Locate the cell with the specified text and output its (x, y) center coordinate. 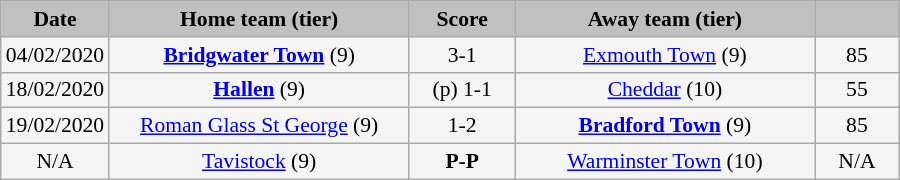
Hallen (9) (259, 90)
Date (55, 19)
(p) 1-1 (462, 90)
Warminster Town (10) (664, 162)
1-2 (462, 126)
19/02/2020 (55, 126)
04/02/2020 (55, 55)
Home team (tier) (259, 19)
Score (462, 19)
Exmouth Town (9) (664, 55)
3-1 (462, 55)
18/02/2020 (55, 90)
Cheddar (10) (664, 90)
P-P (462, 162)
55 (858, 90)
Tavistock (9) (259, 162)
Bradford Town (9) (664, 126)
Bridgwater Town (9) (259, 55)
Roman Glass St George (9) (259, 126)
Away team (tier) (664, 19)
